Provide the [x, y] coordinate of the cell's center where the given text is located.  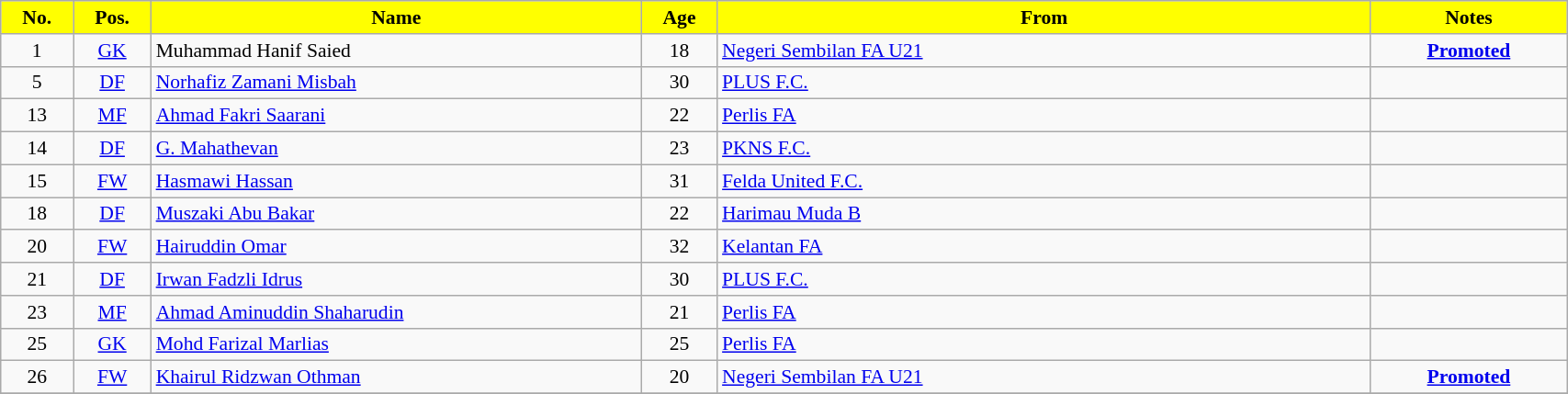
PKNS F.C. [1043, 149]
Kelantan FA [1043, 247]
Pos. [112, 17]
5 [37, 83]
No. [37, 17]
From [1043, 17]
Ahmad Aminuddin Shaharudin [397, 312]
1 [37, 51]
G. Mahathevan [397, 149]
Name [397, 17]
Felda United F.C. [1043, 181]
31 [680, 181]
15 [37, 181]
Notes [1468, 17]
Age [680, 17]
Muszaki Abu Bakar [397, 214]
Mohd Farizal Marlias [397, 344]
26 [37, 377]
13 [37, 116]
Harimau Muda B [1043, 214]
Norhafiz Zamani Misbah [397, 83]
Ahmad Fakri Saarani [397, 116]
Irwan Fadzli Idrus [397, 279]
Hasmawi Hassan [397, 181]
Khairul Ridzwan Othman [397, 377]
Muhammad Hanif Saied [397, 51]
32 [680, 247]
14 [37, 149]
Hairuddin Omar [397, 247]
